Scan for the cell matching the given text and deliver its (X, Y) coordinate at center. 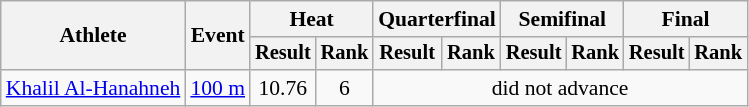
Event (218, 36)
did not advance (560, 88)
Athlete (94, 36)
100 m (218, 88)
Quarterfinal (437, 19)
6 (345, 88)
Heat (312, 19)
Khalil Al-Hanahneh (94, 88)
Semifinal (562, 19)
10.76 (283, 88)
Final (686, 19)
